Pinpoint the cell where the given text exists, returning its (X, Y) midpoint coordinate. 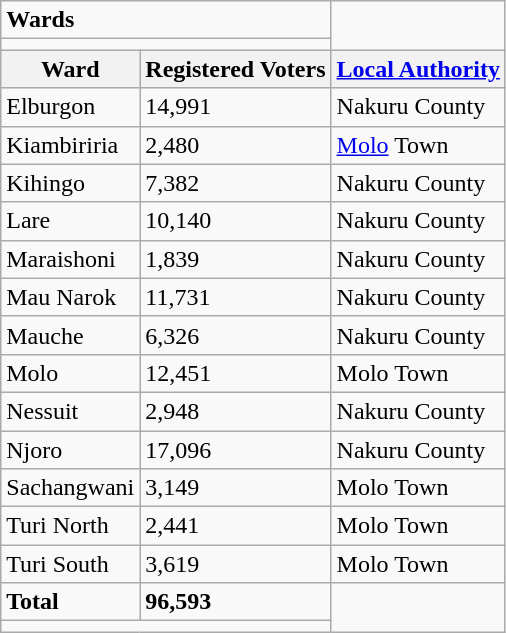
Mauche (70, 335)
Maraishoni (70, 259)
Ward (70, 69)
Elburgon (70, 107)
3,619 (236, 564)
Turi North (70, 526)
Registered Voters (236, 69)
Lare (70, 221)
Turi South (70, 564)
3,149 (236, 488)
7,382 (236, 183)
12,451 (236, 373)
Mau Narok (70, 297)
Total (70, 602)
2,948 (236, 411)
14,991 (236, 107)
96,593 (236, 602)
Nessuit (70, 411)
1,839 (236, 259)
Sachangwani (70, 488)
Molo (70, 373)
11,731 (236, 297)
17,096 (236, 449)
Njoro (70, 449)
2,480 (236, 145)
Kihingo (70, 183)
6,326 (236, 335)
Wards (166, 20)
Local Authority (418, 69)
Kiambiriria (70, 145)
10,140 (236, 221)
2,441 (236, 526)
